Detect which cell encompasses the target text, then output its [X, Y] center coordinate. 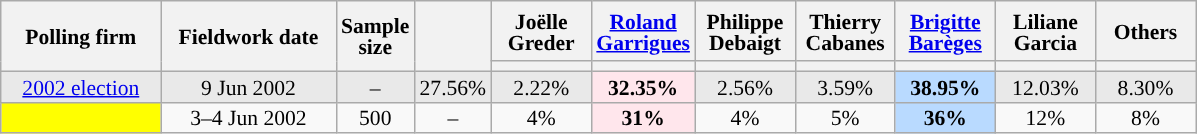
12.03% [1045, 86]
32.35% [643, 86]
Joëlle Greder [541, 31]
27.56% [452, 86]
Roland Garrigues [643, 31]
2.56% [745, 86]
2.22% [541, 86]
2002 election [81, 86]
Brigitte Barèges [945, 31]
12% [1045, 118]
9 Jun 2002 [248, 86]
8.30% [1145, 86]
31% [643, 118]
5% [845, 118]
Thierry Cabanes [845, 31]
3–4 Jun 2002 [248, 118]
8% [1145, 118]
3.59% [845, 86]
38.95% [945, 86]
Polling firm [81, 36]
Liliane Garcia [1045, 31]
Philippe Debaigt [745, 31]
Samplesize [375, 36]
500 [375, 118]
Others [1145, 31]
36% [945, 118]
Fieldwork date [248, 36]
